Locate the cell with the specified text and output its [X, Y] center coordinate. 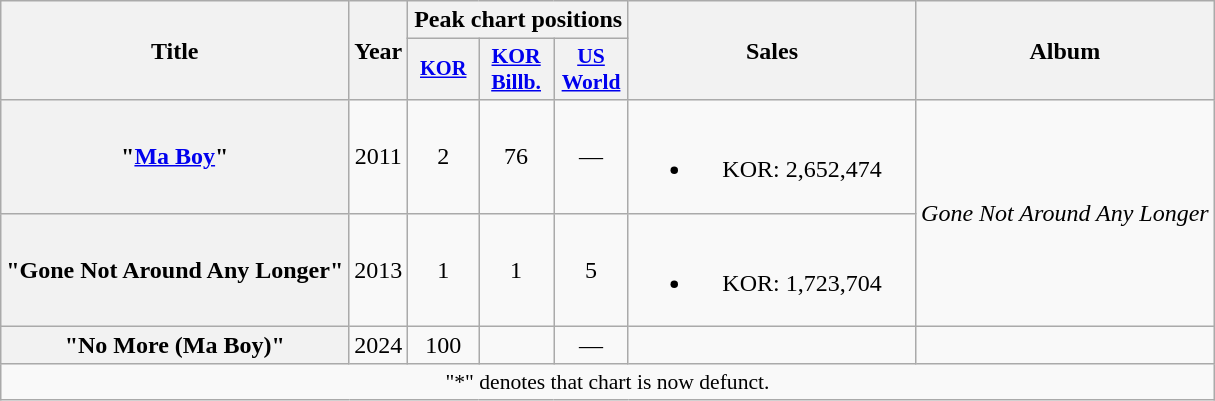
2013 [378, 270]
"*" denotes that chart is now defunct. [608, 382]
KOR [444, 70]
Peak chart positions [518, 20]
USWorld [592, 70]
"Gone Not Around Any Longer" [175, 270]
2024 [378, 345]
76 [516, 156]
"Ma Boy" [175, 156]
KOR: 2,652,474 [772, 156]
Sales [772, 50]
Gone Not Around Any Longer [1066, 213]
KOR: 1,723,704 [772, 270]
Title [175, 50]
100 [444, 345]
2 [444, 156]
Year [378, 50]
KOR Billb. [516, 70]
"No More (Ma Boy)" [175, 345]
2011 [378, 156]
5 [592, 270]
Album [1066, 50]
